Search for the cell housing the specified text and yield its [X, Y] center coordinate. 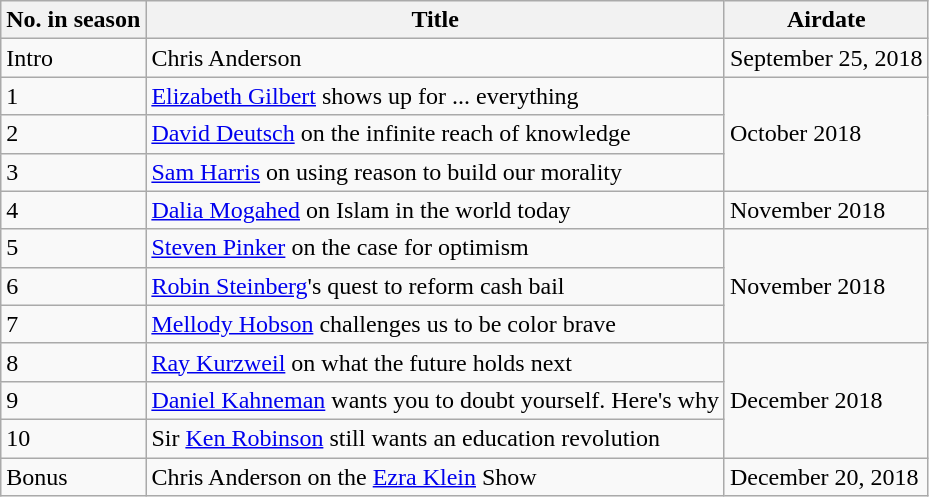
Elizabeth Gilbert shows up for ... everything [436, 96]
Robin Steinberg's quest to reform cash bail [436, 286]
Ray Kurzweil on what the future holds next [436, 362]
Chris Anderson on the Ezra Klein Show [436, 477]
Airdate [826, 20]
Intro [74, 58]
2 [74, 134]
10 [74, 438]
Title [436, 20]
9 [74, 400]
4 [74, 210]
8 [74, 362]
David Deutsch on the infinite reach of knowledge [436, 134]
Steven Pinker on the case for optimism [436, 248]
No. in season [74, 20]
Bonus [74, 477]
7 [74, 324]
Sam Harris on using reason to build our morality [436, 172]
6 [74, 286]
Chris Anderson [436, 58]
September 25, 2018 [826, 58]
December 2018 [826, 400]
Mellody Hobson challenges us to be color brave [436, 324]
Sir Ken Robinson still wants an education revolution [436, 438]
October 2018 [826, 134]
1 [74, 96]
Daniel Kahneman wants you to doubt yourself. Here's why [436, 400]
5 [74, 248]
Dalia Mogahed on Islam in the world today [436, 210]
December 20, 2018 [826, 477]
3 [74, 172]
